Detect which cell encompasses the target text, then output its [X, Y] center coordinate. 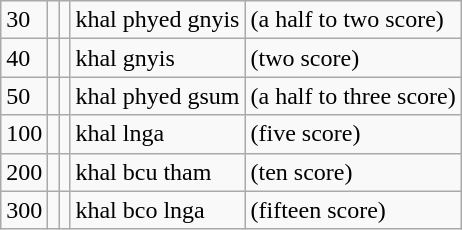
(five score) [353, 134]
(two score) [353, 58]
(a half to three score) [353, 96]
khal bco lnga [158, 210]
(a half to two score) [353, 20]
(fifteen score) [353, 210]
300 [24, 210]
(ten score) [353, 172]
khal bcu tham [158, 172]
30 [24, 20]
50 [24, 96]
100 [24, 134]
200 [24, 172]
khal phyed gsum [158, 96]
khal lnga [158, 134]
40 [24, 58]
khal gnyis [158, 58]
khal phyed gnyis [158, 20]
